Search for the cell housing the specified text and yield its [x, y] center coordinate. 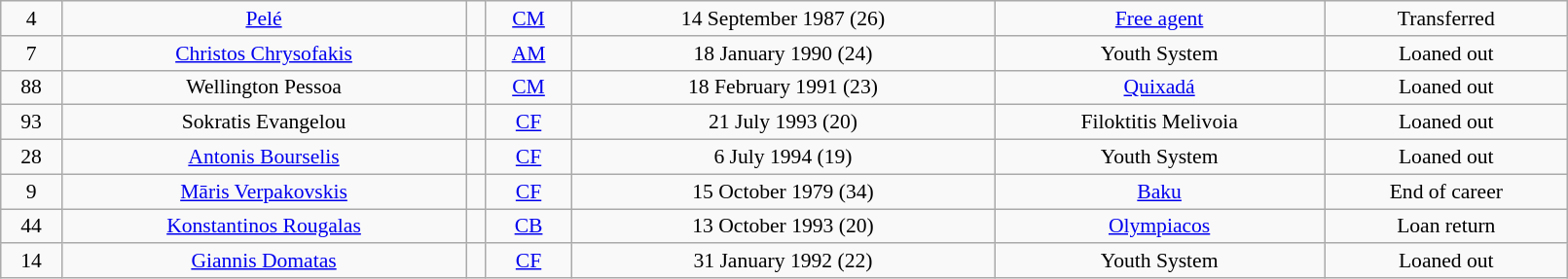
Quixadá [1160, 87]
Antonis Bourselis [263, 157]
AM [529, 53]
Giannis Domatas [263, 262]
Christos Chrysofakis [263, 53]
18 January 1990 (24) [783, 53]
Sokratis Evangelou [263, 122]
44 [31, 227]
14 September 1987 (26) [783, 18]
Olympiacos [1160, 227]
Loan return [1446, 227]
13 October 1993 (20) [783, 227]
Māris Verpakovskis [263, 192]
End of career [1446, 192]
15 October 1979 (34) [783, 192]
9 [31, 192]
Wellington Pessoa [263, 87]
14 [31, 262]
CB [529, 227]
93 [31, 122]
Konstantinos Rougalas [263, 227]
Filoktitis Melivoia [1160, 122]
Baku [1160, 192]
28 [31, 157]
88 [31, 87]
Pelé [263, 18]
Free agent [1160, 18]
6 July 1994 (19) [783, 157]
7 [31, 53]
31 January 1992 (22) [783, 262]
4 [31, 18]
Transferred [1446, 18]
21 July 1993 (20) [783, 122]
18 February 1991 (23) [783, 87]
